Detect which cell encompasses the target text, then output its (X, Y) center coordinate. 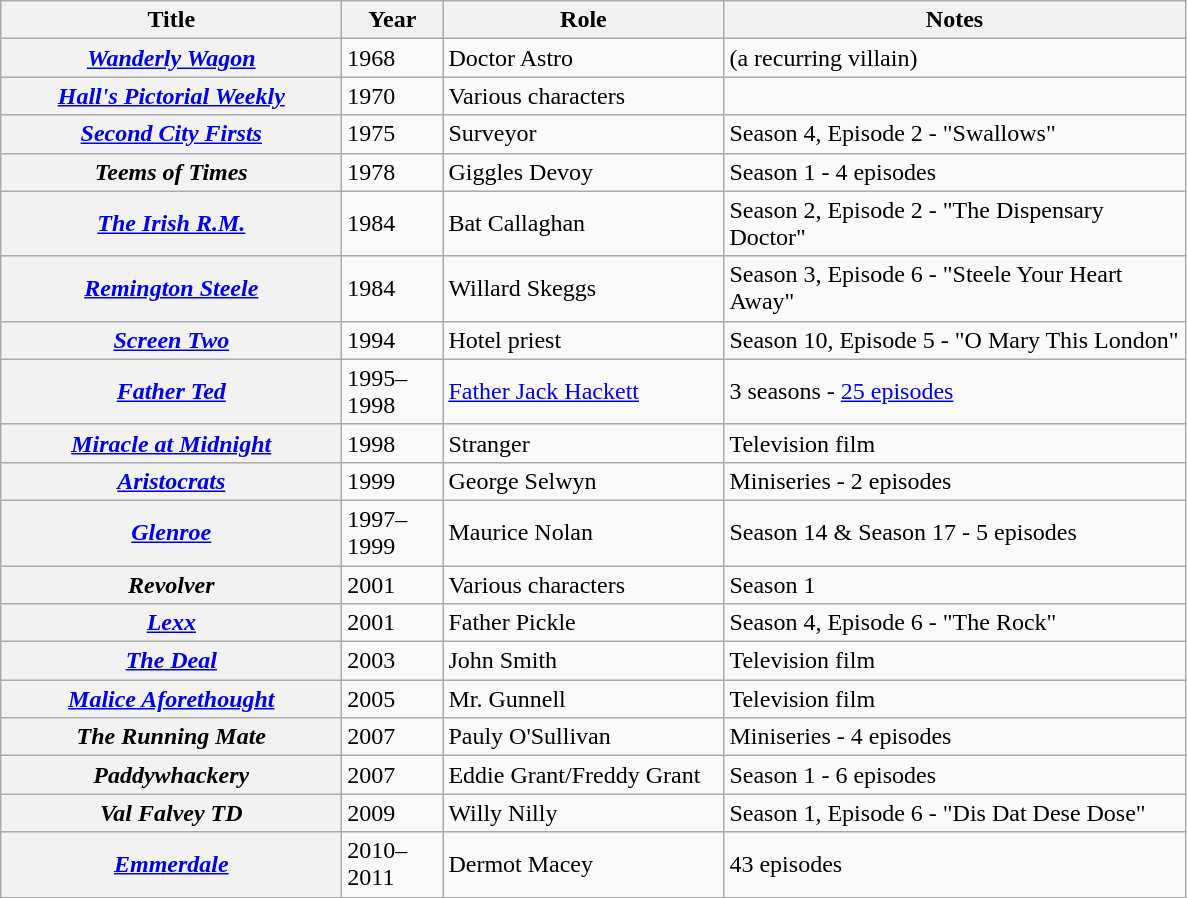
Revolver (172, 585)
1995–1998 (392, 392)
Paddywhackery (172, 775)
George Selwyn (584, 481)
Pauly O'Sullivan (584, 737)
Season 4, Episode 2 - "Swallows" (954, 134)
Miniseries - 2 episodes (954, 481)
Screen Two (172, 340)
Bat Callaghan (584, 224)
Dermot Macey (584, 864)
Season 1, Episode 6 - "Dis Dat Dese Dose" (954, 813)
Year (392, 20)
2003 (392, 661)
Remington Steele (172, 288)
3 seasons - 25 episodes (954, 392)
Surveyor (584, 134)
1998 (392, 443)
Season 4, Episode 6 - "The Rock" (954, 623)
2010–2011 (392, 864)
Teems of Times (172, 172)
(a recurring villain) (954, 58)
Doctor Astro (584, 58)
Notes (954, 20)
Second City Firsts (172, 134)
Season 14 & Season 17 - 5 episodes (954, 532)
The Running Mate (172, 737)
1978 (392, 172)
Season 2, Episode 2 - "The Dispensary Doctor" (954, 224)
Hotel priest (584, 340)
1994 (392, 340)
Father Pickle (584, 623)
1970 (392, 96)
Wanderly Wagon (172, 58)
Hall's Pictorial Weekly (172, 96)
1975 (392, 134)
Willy Nilly (584, 813)
Season 10, Episode 5 - "O Mary This London" (954, 340)
1999 (392, 481)
Giggles Devoy (584, 172)
Season 1 (954, 585)
Miracle at Midnight (172, 443)
Father Jack Hackett (584, 392)
Eddie Grant/Freddy Grant (584, 775)
Season 3, Episode 6 - "Steele Your Heart Away" (954, 288)
Malice Aforethought (172, 699)
Season 1 - 4 episodes (954, 172)
Role (584, 20)
Maurice Nolan (584, 532)
1968 (392, 58)
Glenroe (172, 532)
Val Falvey TD (172, 813)
Willard Skeggs (584, 288)
Mr. Gunnell (584, 699)
Stranger (584, 443)
Emmerdale (172, 864)
Father Ted (172, 392)
John Smith (584, 661)
2005 (392, 699)
Lexx (172, 623)
2009 (392, 813)
Title (172, 20)
The Irish R.M. (172, 224)
Miniseries - 4 episodes (954, 737)
1997–1999 (392, 532)
The Deal (172, 661)
43 episodes (954, 864)
Season 1 - 6 episodes (954, 775)
Aristocrats (172, 481)
